Locate the cell with the specified text and output its [X, Y] center coordinate. 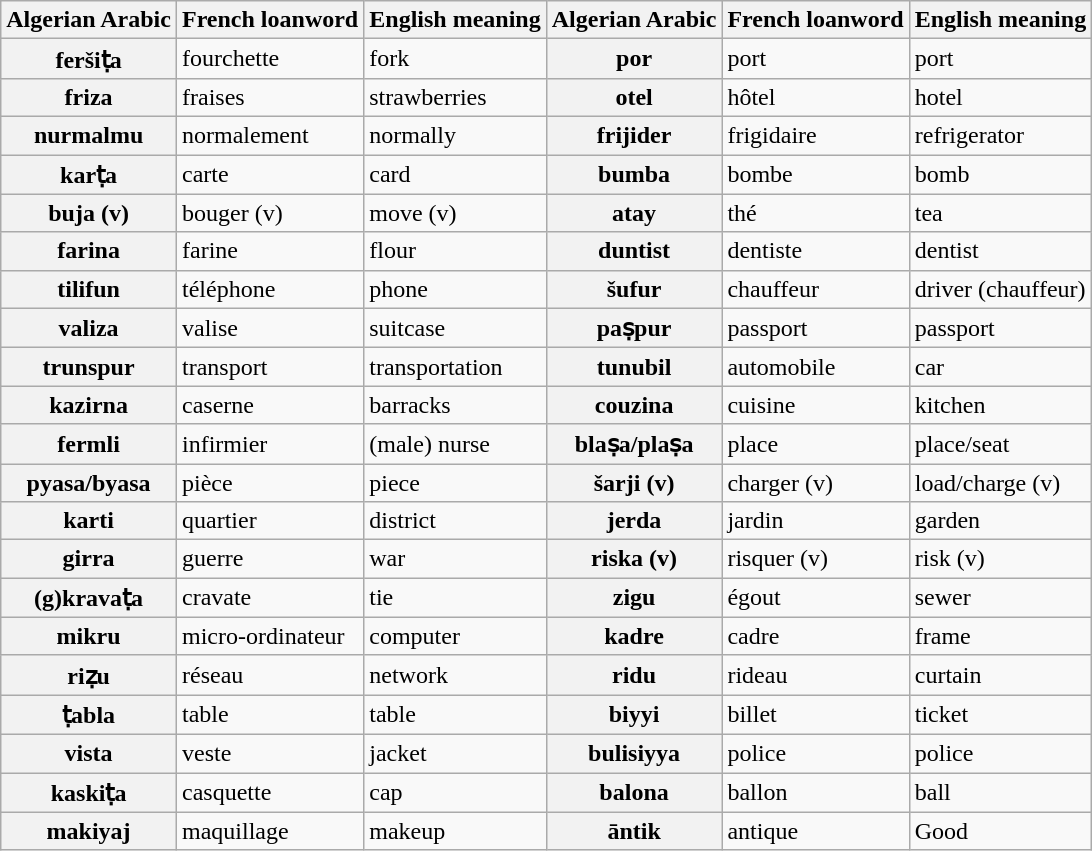
flour [455, 251]
atay [634, 213]
garden [1000, 521]
sewer [1000, 598]
billet [816, 715]
duntist [634, 251]
kitchen [1000, 405]
makeup [455, 831]
balona [634, 792]
war [455, 559]
charger (v) [816, 483]
kaskiṭa [89, 792]
otel [634, 97]
guerre [270, 559]
mikru [89, 636]
hôtel [816, 97]
paṣpur [634, 328]
frijider [634, 135]
kazirna [89, 405]
valiza [89, 328]
load/charge (v) [1000, 483]
thé [816, 213]
šufur [634, 289]
dentiste [816, 251]
farine [270, 251]
nurmalmu [89, 135]
valise [270, 328]
frame [1000, 636]
place/seat [1000, 444]
caserne [270, 405]
kadre [634, 636]
bulisiyya [634, 753]
micro-ordinateur [270, 636]
maquillage [270, 831]
bombe [816, 174]
trunspur [89, 367]
šarji (v) [634, 483]
blaṣa/plaṣa [634, 444]
égout [816, 598]
zigu [634, 598]
barracks [455, 405]
réseau [270, 675]
frigidaire [816, 135]
normalement [270, 135]
bumba [634, 174]
Good [1000, 831]
cravate [270, 598]
girra [89, 559]
strawberries [455, 97]
infirmier [270, 444]
suitcase [455, 328]
friza [89, 97]
makiyaj [89, 831]
risk (v) [1000, 559]
jacket [455, 753]
ball [1000, 792]
curtain [1000, 675]
automobile [816, 367]
tilifun [89, 289]
riska (v) [634, 559]
dentist [1000, 251]
feršiṭa [89, 59]
place [816, 444]
veste [270, 753]
computer [455, 636]
vista [89, 753]
chauffeur [816, 289]
jardin [816, 521]
bouger (v) [270, 213]
fraises [270, 97]
hotel [1000, 97]
bomb [1000, 174]
farina [89, 251]
tie [455, 598]
car [1000, 367]
karti [89, 521]
riẓu [89, 675]
quartier [270, 521]
karṭa [89, 174]
couzina [634, 405]
buja (v) [89, 213]
phone [455, 289]
fork [455, 59]
risquer (v) [816, 559]
move (v) [455, 213]
āntik [634, 831]
cuisine [816, 405]
ridu [634, 675]
transport [270, 367]
tunubil [634, 367]
jerda [634, 521]
fermli [89, 444]
refrigerator [1000, 135]
cadre [816, 636]
ṭabla [89, 715]
piece [455, 483]
district [455, 521]
normally [455, 135]
(g)kravaṭa [89, 598]
network [455, 675]
antique [816, 831]
(male) nurse [455, 444]
ballon [816, 792]
téléphone [270, 289]
por [634, 59]
driver (chauffeur) [1000, 289]
pièce [270, 483]
ticket [1000, 715]
fourchette [270, 59]
carte [270, 174]
casquette [270, 792]
tea [1000, 213]
card [455, 174]
cap [455, 792]
biyyi [634, 715]
pyasa/byasa [89, 483]
transportation [455, 367]
rideau [816, 675]
